From the cell containing the given text, extract its center point as [X, Y] coordinate. 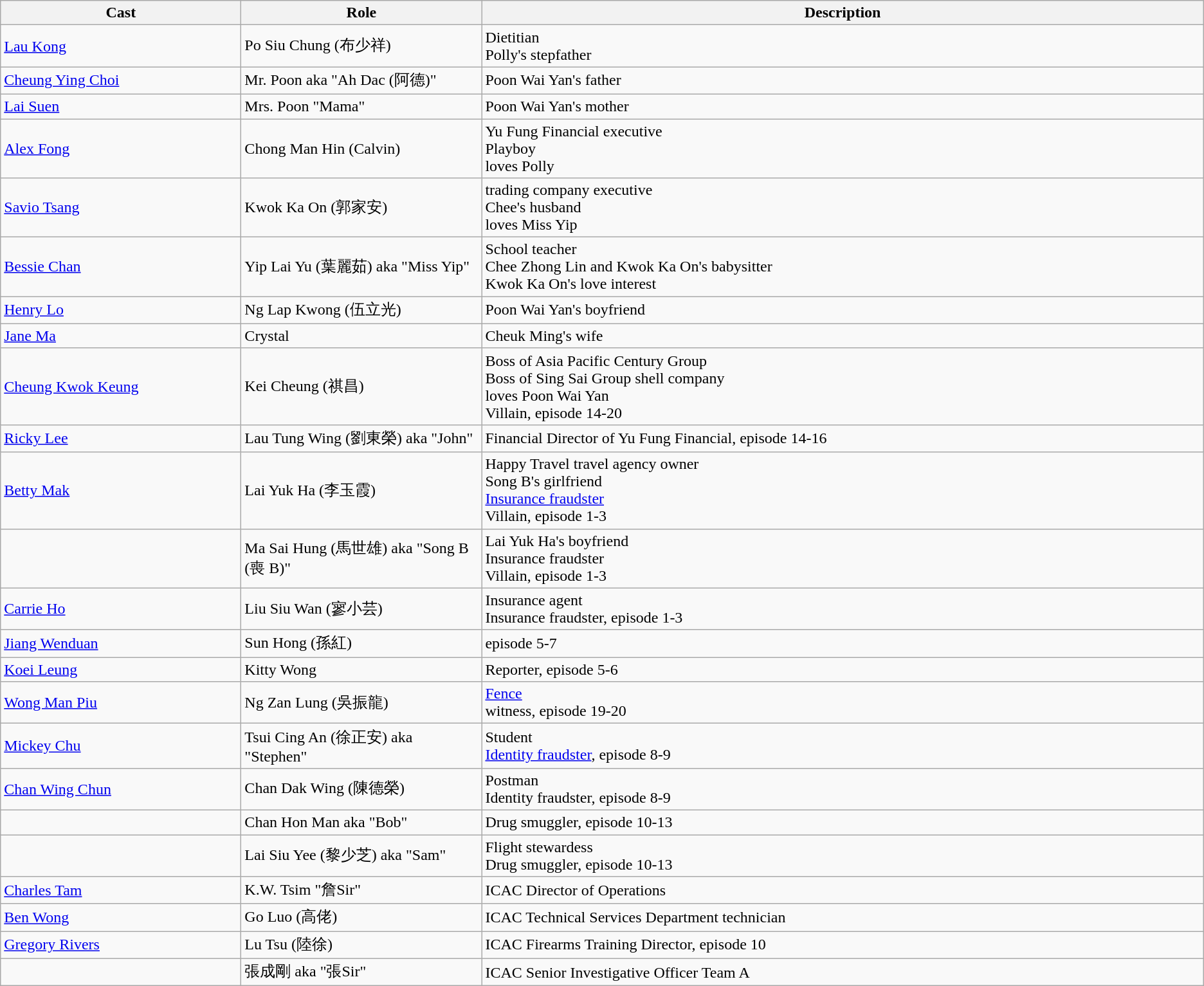
Cheung Ying Choi [121, 81]
ICAC Technical Services Department technician [843, 917]
Henry Lo [121, 310]
Alex Fong [121, 148]
Poon Wai Yan's father [843, 81]
Lai Siu Yee (黎少芝) aka "Sam" [361, 855]
Reporter, episode 5-6 [843, 670]
Description [843, 13]
Lu Tsu (陸徐) [361, 945]
Cheuk Ming's wife [843, 336]
Carrie Ho [121, 608]
Ben Wong [121, 917]
Tsui Cing An (徐正安) aka "Stephen" [361, 746]
Kei Cheung (祺昌) [361, 386]
Financial Director of Yu Fung Financial, episode 14-16 [843, 439]
Savio Tsang [121, 208]
Role [361, 13]
Chan Wing Chun [121, 789]
Flight stewardess Drug smuggler, episode 10-13 [843, 855]
Ng Lap Kwong (伍立光) [361, 310]
Lai Yuk Ha (李玉霞) [361, 490]
Betty Mak [121, 490]
Go Luo (高佬) [361, 917]
Boss of Asia Pacific Century Group Boss of Sing Sai Group shell company loves Poon Wai Yan Villain, episode 14-20 [843, 386]
ICAC Firearms Training Director, episode 10 [843, 945]
K.W. Tsim "詹Sir" [361, 890]
Kwok Ka On (郭家安) [361, 208]
Jane Ma [121, 336]
Mr. Poon aka "Ah Dac (阿德)" [361, 81]
Poon Wai Yan's mother [843, 106]
Chan Hon Man aka "Bob" [361, 822]
Ricky Lee [121, 439]
Lau Tung Wing (劉東榮) aka "John" [361, 439]
Yu Fung Financial executive Playboy loves Polly [843, 148]
Lai Yuk Ha's boyfriend Insurance fraudster Villain, episode 1-3 [843, 558]
Lau Kong [121, 46]
Jiang Wenduan [121, 643]
Gregory Rivers [121, 945]
Cast [121, 13]
ICAC Director of Operations [843, 890]
Dietitian Polly's stepfather [843, 46]
episode 5-7 [843, 643]
Koei Leung [121, 670]
Ma Sai Hung (馬世雄) aka "Song B (喪 B)" [361, 558]
Charles Tam [121, 890]
Chong Man Hin (Calvin) [361, 148]
Sun Hong (孫紅) [361, 643]
School teacher Chee Zhong Lin and Kwok Ka On's babysitter Kwok Ka On's love interest [843, 267]
Cheung Kwok Keung [121, 386]
Bessie Chan [121, 267]
Liu Siu Wan (寥小芸) [361, 608]
Crystal [361, 336]
Postman Identity fraudster, episode 8-9 [843, 789]
Kitty Wong [361, 670]
Po Siu Chung (布少祥) [361, 46]
Happy Travel travel agency owner Song B's girlfriend Insurance fraudster Villain, episode 1-3 [843, 490]
Poon Wai Yan's boyfriend [843, 310]
Lai Suen [121, 106]
Mickey Chu [121, 746]
ICAC Senior Investigative Officer Team A [843, 972]
Wong Man Piu [121, 702]
trading company executive Chee's husband loves Miss Yip [843, 208]
Drug smuggler, episode 10-13 [843, 822]
Insurance agent Insurance fraudster, episode 1-3 [843, 608]
Fence witness, episode 19-20 [843, 702]
Student Identity fraudster, episode 8-9 [843, 746]
Mrs. Poon "Mama" [361, 106]
Chan Dak Wing (陳德榮) [361, 789]
張成剛 aka "張Sir" [361, 972]
Yip Lai Yu (葉麗茹) aka "Miss Yip" [361, 267]
Ng Zan Lung (吳振龍) [361, 702]
